Extract the (x, y) coordinate from the center of the cell holding the provided text.  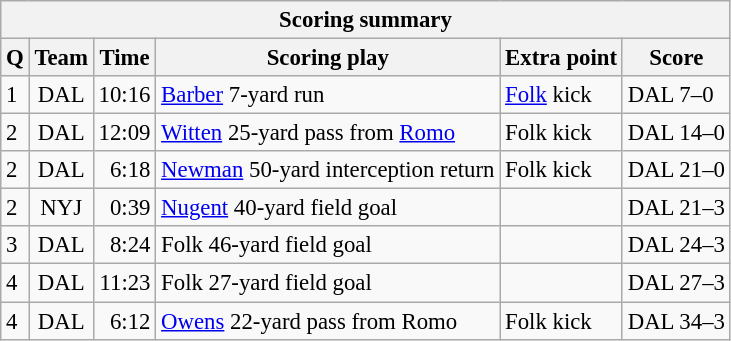
Barber 7-yard run (328, 95)
11:23 (124, 283)
Scoring play (328, 58)
DAL 21–3 (676, 208)
Time (124, 58)
Folk 46-yard field goal (328, 245)
3 (15, 245)
Owens 22-yard pass from Romo (328, 321)
10:16 (124, 95)
Score (676, 58)
DAL 24–3 (676, 245)
DAL 21–0 (676, 170)
DAL 34–3 (676, 321)
Q (15, 58)
8:24 (124, 245)
Scoring summary (366, 20)
0:39 (124, 208)
Nugent 40-yard field goal (328, 208)
NYJ (61, 208)
1 (15, 95)
6:12 (124, 321)
6:18 (124, 170)
DAL 27–3 (676, 283)
DAL 7–0 (676, 95)
Newman 50-yard interception return (328, 170)
12:09 (124, 133)
Team (61, 58)
DAL 14–0 (676, 133)
Extra point (562, 58)
Witten 25-yard pass from Romo (328, 133)
Folk 27-yard field goal (328, 283)
